Determine the [X, Y] coordinate at the center of the cell enclosing the given text.  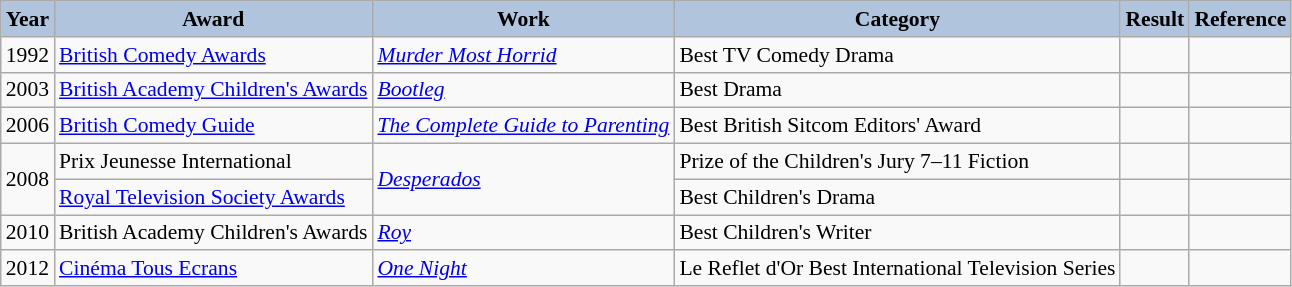
Royal Television Society Awards [213, 197]
Best Children's Drama [897, 197]
2003 [28, 90]
Cinéma Tous Ecrans [213, 269]
Le Reflet d'Or Best International Television Series [897, 269]
Best Children's Writer [897, 233]
2010 [28, 233]
Prix Jeunesse International [213, 162]
The Complete Guide to Parenting [523, 126]
Best British Sitcom Editors' Award [897, 126]
Desperados [523, 180]
2008 [28, 180]
British Comedy Awards [213, 55]
Murder Most Horrid [523, 55]
Year [28, 19]
Best Drama [897, 90]
One Night [523, 269]
2012 [28, 269]
Result [1154, 19]
Best TV Comedy Drama [897, 55]
Award [213, 19]
Prize of the Children's Jury 7–11 Fiction [897, 162]
British Comedy Guide [213, 126]
Bootleg [523, 90]
1992 [28, 55]
Category [897, 19]
Roy [523, 233]
2006 [28, 126]
Reference [1240, 19]
Work [523, 19]
